Identify which cell holds the provided text, then report its [x, y] central coordinate. 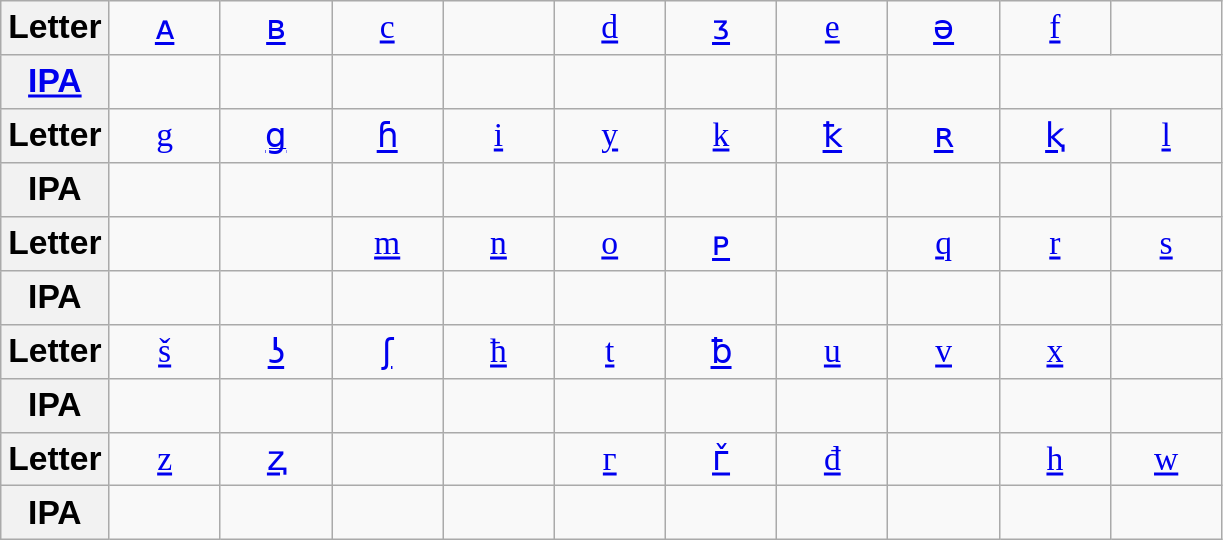
c [388, 28]
ə [944, 28]
ʃ [388, 352]
o [610, 244]
ʙ [276, 28]
ⱬ [276, 459]
г [610, 459]
ᴀ [164, 28]
ⱪ [1054, 136]
g [164, 136]
m [388, 244]
г̌ [720, 459]
d [610, 28]
x [1054, 352]
n [498, 244]
s [1166, 244]
ʖ [276, 352]
w [1166, 459]
v [944, 352]
i [498, 136]
đ [832, 459]
k [720, 136]
ʀ [944, 136]
y [610, 136]
e [832, 28]
r [1054, 244]
ɦ [388, 136]
ƀ [720, 352]
š [164, 352]
q [944, 244]
u [832, 352]
ꝁ [832, 136]
l [1166, 136]
z [164, 459]
t [610, 352]
h [1054, 459]
ᴣ [720, 28]
ħ [498, 352]
ᴘ [720, 244]
ǥ [276, 136]
f [1054, 28]
